Locate the cell with the specified text and output its [X, Y] center coordinate. 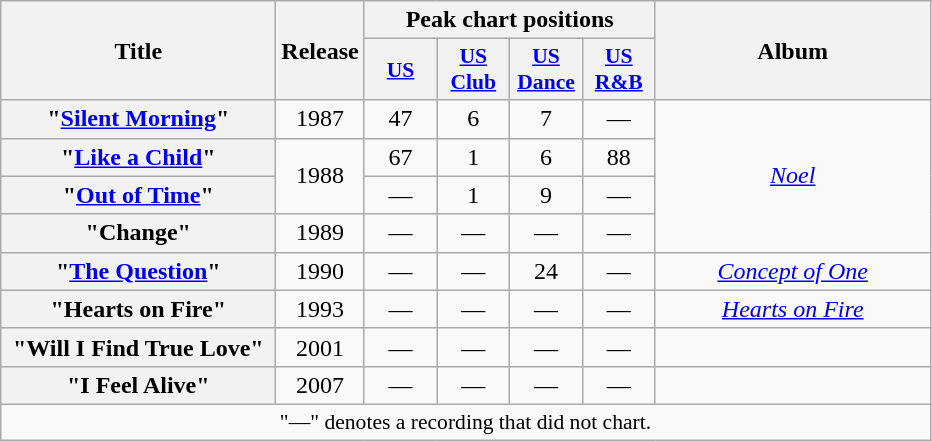
1989 [320, 233]
88 [618, 157]
Album [792, 50]
"Will I Find True Love" [138, 347]
Title [138, 50]
"Silent Morning" [138, 119]
7 [546, 119]
"I Feel Alive" [138, 385]
Noel [792, 176]
47 [400, 119]
USDance [546, 70]
Release [320, 50]
"Change" [138, 233]
2007 [320, 385]
24 [546, 271]
Concept of One [792, 271]
Peak chart positions [510, 20]
"Out of Time" [138, 195]
"—" denotes a recording that did not chart. [466, 422]
2001 [320, 347]
1988 [320, 176]
USClub [474, 70]
"Like a Child" [138, 157]
Hearts on Fire [792, 309]
67 [400, 157]
1990 [320, 271]
1987 [320, 119]
US [400, 70]
"Hearts on Fire" [138, 309]
1993 [320, 309]
"The Question" [138, 271]
9 [546, 195]
USR&B [618, 70]
